Scan for the cell matching the given text and deliver its [x, y] coordinate at center. 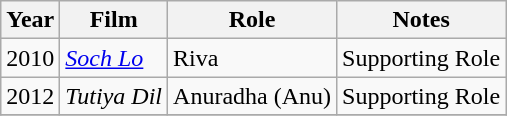
Anuradha (Anu) [252, 96]
Role [252, 20]
Tutiya Dil [114, 96]
Film [114, 20]
2012 [30, 96]
2010 [30, 58]
Riva [252, 58]
Notes [422, 20]
Year [30, 20]
Soch Lo [114, 58]
